Provide the [x, y] coordinate of the cell's center where the given text is located.  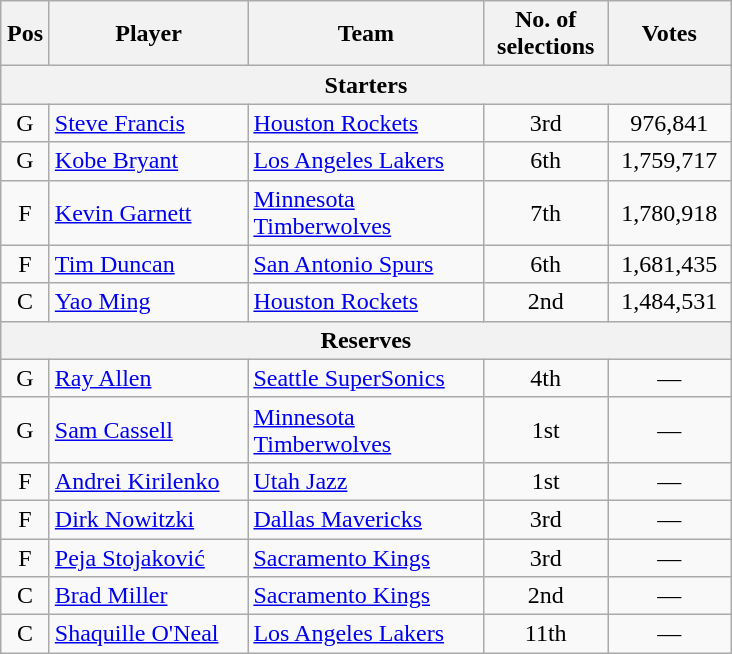
Shaquille O'Neal [148, 634]
Sam Cassell [148, 430]
Brad Miller [148, 596]
Player [148, 34]
Team [366, 34]
Starters [366, 85]
1,759,717 [670, 161]
11th [546, 634]
4th [546, 378]
Utah Jazz [366, 481]
Kobe Bryant [148, 161]
Steve Francis [148, 123]
Seattle SuperSonics [366, 378]
Votes [670, 34]
No. of selections [546, 34]
Ray Allen [148, 378]
Andrei Kirilenko [148, 481]
San Antonio Spurs [366, 264]
Yao Ming [148, 302]
Dirk Nowitzki [148, 519]
976,841 [670, 123]
Dallas Mavericks [366, 519]
1,681,435 [670, 264]
Kevin Garnett [148, 212]
Pos [26, 34]
7th [546, 212]
Tim Duncan [148, 264]
1,780,918 [670, 212]
Peja Stojaković [148, 557]
1,484,531 [670, 302]
Reserves [366, 340]
